For the text-containing cell, return its midpoint in [x, y] coordinate format. 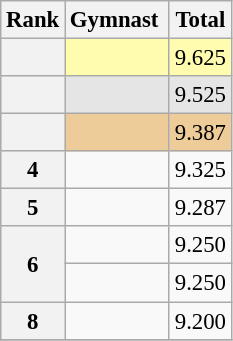
Rank [33, 20]
9.625 [200, 58]
Total [200, 20]
4 [33, 170]
9.325 [200, 170]
9.200 [200, 321]
9.525 [200, 95]
9.387 [200, 133]
9.287 [200, 208]
8 [33, 321]
5 [33, 208]
6 [33, 264]
Gymnast [118, 20]
